Return the [X, Y] coordinate for the center point of the cell that contains the specified text.  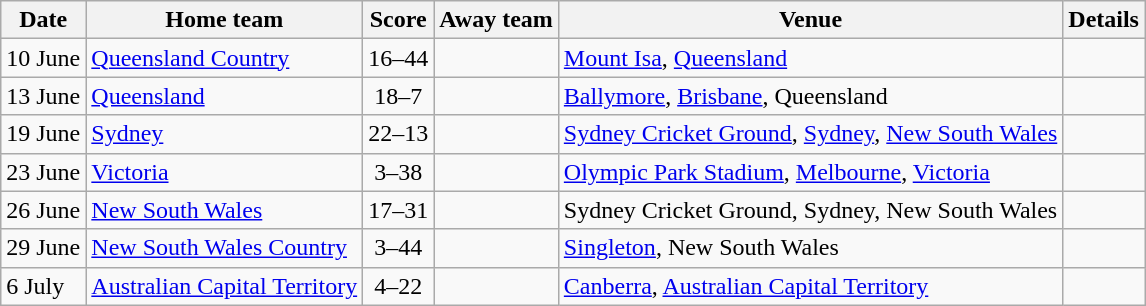
New South Wales [224, 210]
Mount Isa, Queensland [810, 58]
19 June [44, 134]
16–44 [398, 58]
18–7 [398, 96]
Queensland [224, 96]
New South Wales Country [224, 248]
13 June [44, 96]
Details [1104, 20]
Ballymore, Brisbane, Queensland [810, 96]
Venue [810, 20]
23 June [44, 172]
Score [398, 20]
17–31 [398, 210]
Home team [224, 20]
4–22 [398, 286]
Sydney [224, 134]
Queensland Country [224, 58]
Olympic Park Stadium, Melbourne, Victoria [810, 172]
29 June [44, 248]
3–38 [398, 172]
22–13 [398, 134]
Away team [496, 20]
Singleton, New South Wales [810, 248]
10 June [44, 58]
Australian Capital Territory [224, 286]
26 June [44, 210]
Victoria [224, 172]
6 July [44, 286]
3–44 [398, 248]
Canberra, Australian Capital Territory [810, 286]
Date [44, 20]
